Determine the (x, y) coordinate at the center of the cell enclosing the given text.  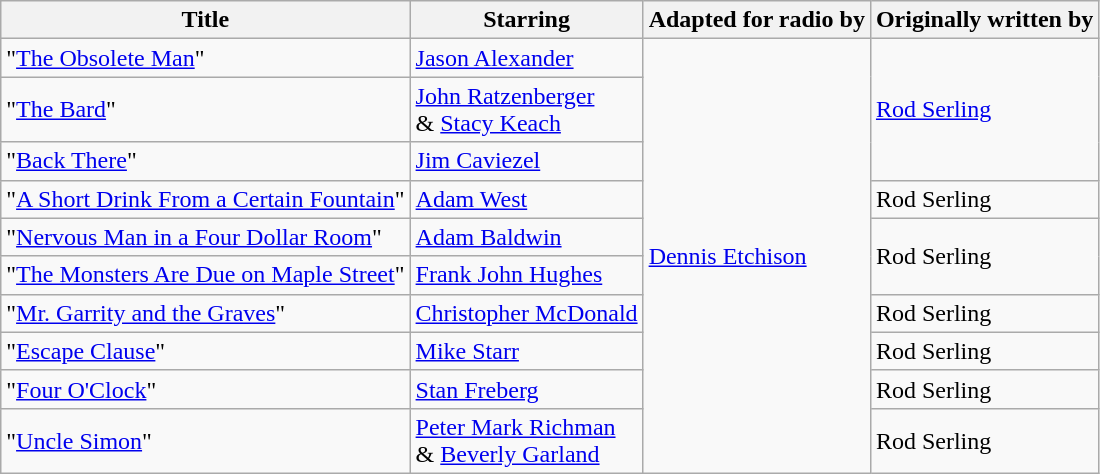
"The Bard" (206, 110)
"A Short Drink From a Certain Fountain" (206, 199)
Peter Mark Richman& Beverly Garland (526, 440)
Originally written by (984, 20)
"The Obsolete Man" (206, 58)
Title (206, 20)
"Four O'Clock" (206, 389)
"Escape Clause" (206, 351)
Frank John Hughes (526, 275)
Mike Starr (526, 351)
Starring (526, 20)
"Uncle Simon" (206, 440)
"Mr. Garrity and the Graves" (206, 313)
Stan Freberg (526, 389)
"Back There" (206, 161)
Adam Baldwin (526, 237)
"Nervous Man in a Four Dollar Room" (206, 237)
Jason Alexander (526, 58)
Jim Caviezel (526, 161)
Adam West (526, 199)
Dennis Etchison (756, 256)
Adapted for radio by (756, 20)
Christopher McDonald (526, 313)
John Ratzenberger& Stacy Keach (526, 110)
"The Monsters Are Due on Maple Street" (206, 275)
